Search for the cell housing the specified text and yield its [x, y] center coordinate. 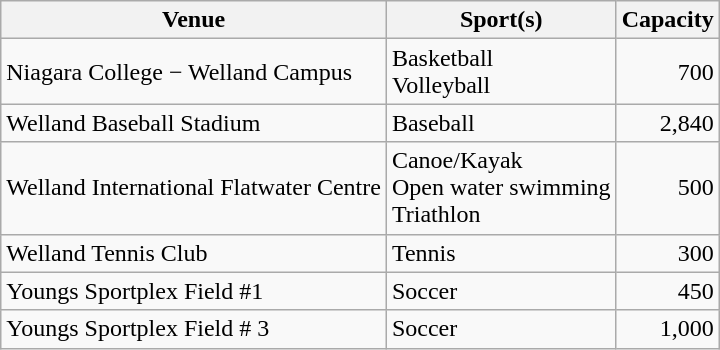
Youngs Sportplex Field # 3 [194, 329]
BasketballVolleyball [501, 72]
Sport(s) [501, 20]
2,840 [668, 123]
Welland Baseball Stadium [194, 123]
500 [668, 188]
1,000 [668, 329]
Venue [194, 20]
Baseball [501, 123]
Welland International Flatwater Centre [194, 188]
Capacity [668, 20]
Niagara College − Welland Campus [194, 72]
Youngs Sportplex Field #1 [194, 291]
700 [668, 72]
Welland Tennis Club [194, 253]
450 [668, 291]
Tennis [501, 253]
300 [668, 253]
Canoe/KayakOpen water swimmingTriathlon [501, 188]
